Provide the [x, y] coordinate of the cell's center where the given text is located.  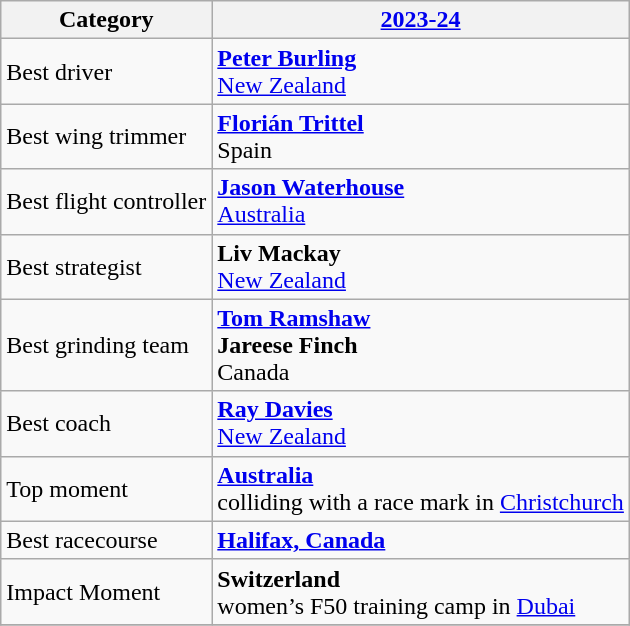
Top moment [106, 488]
Peter Burling New Zealand [421, 72]
Switzerlandwomen’s F50 training camp in Dubai [421, 592]
Australiacolliding with a race mark in Christchurch [421, 488]
Liv Mackay New Zealand [421, 266]
Best wing trimmer [106, 136]
Best grinding team [106, 345]
Best strategist [106, 266]
Ray Davies New Zealand [421, 424]
Halifax, Canada [421, 540]
Best driver [106, 72]
2023-24 [421, 20]
Impact Moment [106, 592]
Best racecourse [106, 540]
Florián Trittel Spain [421, 136]
Jason Waterhouse Australia [421, 202]
Best coach [106, 424]
Category [106, 20]
Best flight controller [106, 202]
Tom Ramshaw Jareese Finch Canada [421, 345]
